Find where the given text appears and provide that cell's center as [x, y] coordinate. 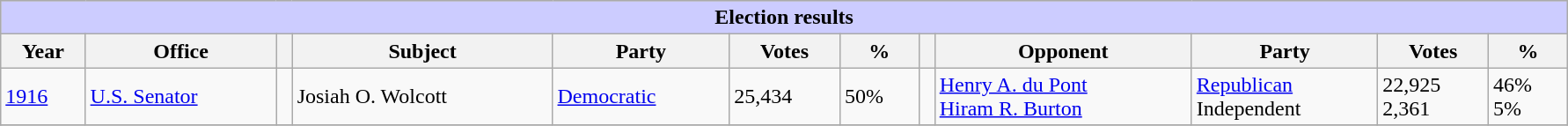
Year [43, 51]
Election results [785, 18]
Office [181, 51]
50% [879, 97]
Subject [422, 51]
Opponent [1063, 51]
RepublicanIndependent [1285, 97]
46%5% [1528, 97]
1916 [43, 97]
22,9252,361 [1433, 97]
U.S. Senator [181, 97]
25,434 [785, 97]
Democratic [641, 97]
Josiah O. Wolcott [422, 97]
Henry A. du PontHiram R. Burton [1063, 97]
